Detect which cell encompasses the target text, then output its [X, Y] center coordinate. 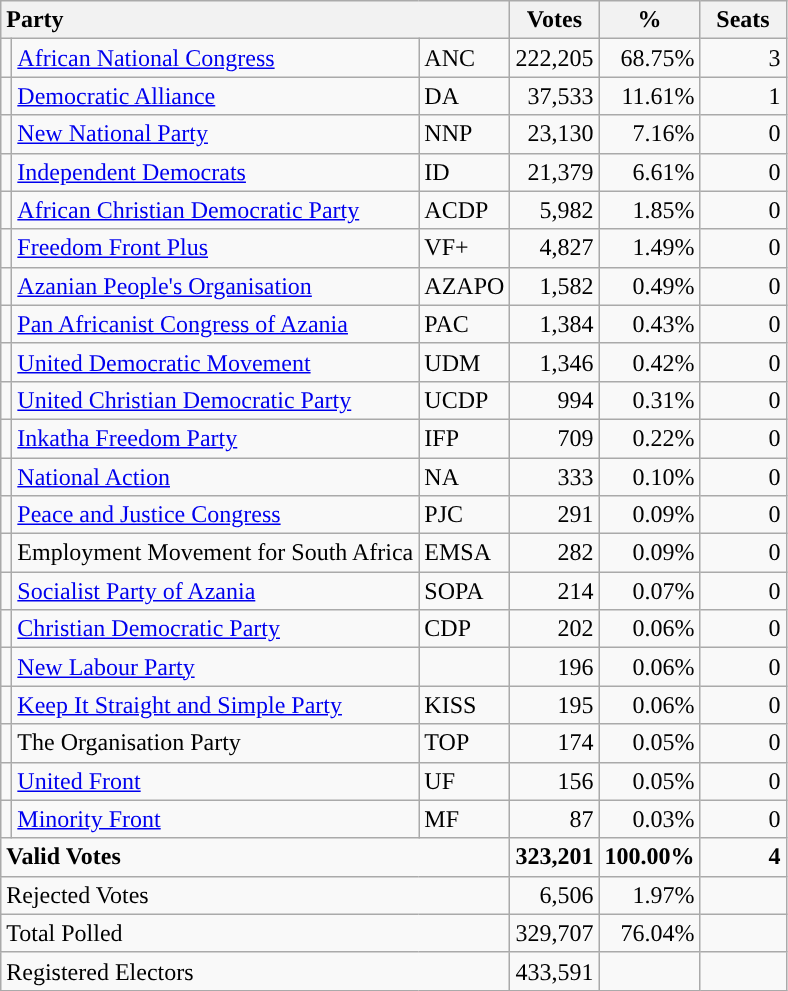
6,506 [554, 895]
Peace and Justice Congress [216, 515]
VF+ [464, 248]
New Labour Party [216, 667]
4 [743, 857]
Independent Democrats [216, 172]
Azanian People's Organisation [216, 286]
0.42% [650, 362]
% [650, 20]
New National Party [216, 134]
23,130 [554, 134]
Employment Movement for South Africa [216, 553]
African Christian Democratic Party [216, 210]
7.16% [650, 134]
United Christian Democratic Party [216, 400]
AZAPO [464, 286]
333 [554, 477]
433,591 [554, 971]
174 [554, 743]
1,384 [554, 324]
Votes [554, 20]
Registered Electors [256, 971]
0.49% [650, 286]
1.49% [650, 248]
0.43% [650, 324]
0.03% [650, 819]
87 [554, 819]
Total Polled [256, 933]
Freedom Front Plus [216, 248]
DA [464, 96]
100.00% [650, 857]
291 [554, 515]
329,707 [554, 933]
11.61% [650, 96]
NA [464, 477]
United Democratic Movement [216, 362]
994 [554, 400]
Christian Democratic Party [216, 629]
MF [464, 819]
TOP [464, 743]
EMSA [464, 553]
Pan Africanist Congress of Azania [216, 324]
NNP [464, 134]
76.04% [650, 933]
Party [256, 20]
The Organisation Party [216, 743]
ACDP [464, 210]
ID [464, 172]
709 [554, 438]
21,379 [554, 172]
0.07% [650, 591]
4,827 [554, 248]
National Action [216, 477]
UCDP [464, 400]
37,533 [554, 96]
PAC [464, 324]
0.10% [650, 477]
222,205 [554, 58]
Minority Front [216, 819]
KISS [464, 705]
UDM [464, 362]
3 [743, 58]
0.22% [650, 438]
1.85% [650, 210]
1 [743, 96]
5,982 [554, 210]
SOPA [464, 591]
1,346 [554, 362]
156 [554, 781]
0.31% [650, 400]
ANC [464, 58]
Keep It Straight and Simple Party [216, 705]
Valid Votes [256, 857]
Rejected Votes [256, 895]
African National Congress [216, 58]
202 [554, 629]
IFP [464, 438]
6.61% [650, 172]
214 [554, 591]
323,201 [554, 857]
United Front [216, 781]
Socialist Party of Azania [216, 591]
1.97% [650, 895]
68.75% [650, 58]
Inkatha Freedom Party [216, 438]
282 [554, 553]
Seats [743, 20]
196 [554, 667]
1,582 [554, 286]
Democratic Alliance [216, 96]
195 [554, 705]
CDP [464, 629]
PJC [464, 515]
UF [464, 781]
